Pinpoint the cell where the given text exists, returning its [X, Y] midpoint coordinate. 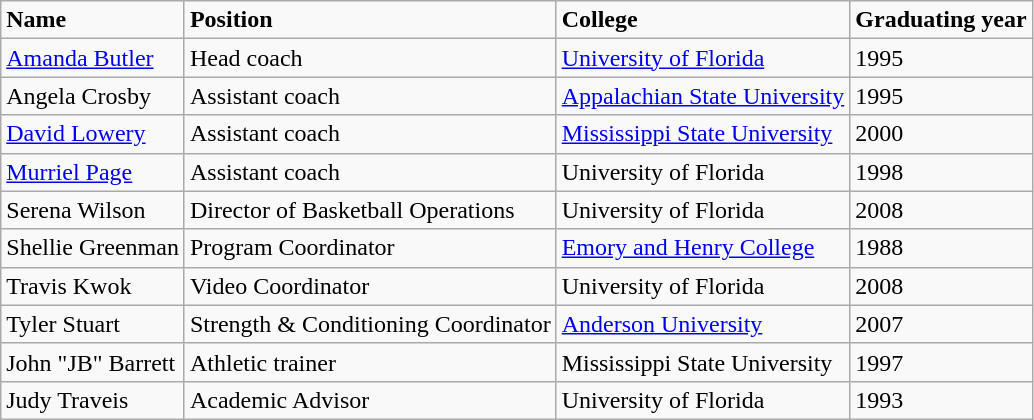
Tyler Stuart [93, 324]
1993 [941, 400]
College [703, 20]
Position [370, 20]
Head coach [370, 58]
Travis Kwok [93, 286]
Murriel Page [93, 172]
Video Coordinator [370, 286]
1998 [941, 172]
2007 [941, 324]
1988 [941, 248]
Emory and Henry College [703, 248]
Graduating year [941, 20]
John "JB" Barrett [93, 362]
Judy Traveis [93, 400]
Program Coordinator [370, 248]
Serena Wilson [93, 210]
Academic Advisor [370, 400]
David Lowery [93, 134]
2000 [941, 134]
Anderson University [703, 324]
Strength & Conditioning Coordinator [370, 324]
Shellie Greenman [93, 248]
Name [93, 20]
1997 [941, 362]
Athletic trainer [370, 362]
Appalachian State University [703, 96]
Amanda Butler [93, 58]
Angela Crosby [93, 96]
Director of Basketball Operations [370, 210]
